Identify which cell holds the provided text, then report its (x, y) central coordinate. 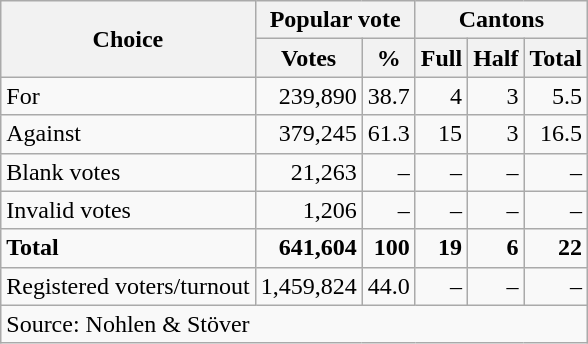
For (128, 96)
6 (496, 248)
Cantons (501, 20)
5.5 (556, 96)
% (388, 58)
Votes (308, 58)
Registered voters/turnout (128, 286)
Source: Nohlen & Stöver (294, 324)
16.5 (556, 134)
22 (556, 248)
4 (441, 96)
Popular vote (335, 20)
15 (441, 134)
19 (441, 248)
Choice (128, 39)
38.7 (388, 96)
21,263 (308, 172)
61.3 (388, 134)
Against (128, 134)
1,459,824 (308, 286)
100 (388, 248)
Full (441, 58)
641,604 (308, 248)
Invalid votes (128, 210)
1,206 (308, 210)
379,245 (308, 134)
44.0 (388, 286)
239,890 (308, 96)
Blank votes (128, 172)
Half (496, 58)
